From the cell containing the given text, extract its center point as [X, Y] coordinate. 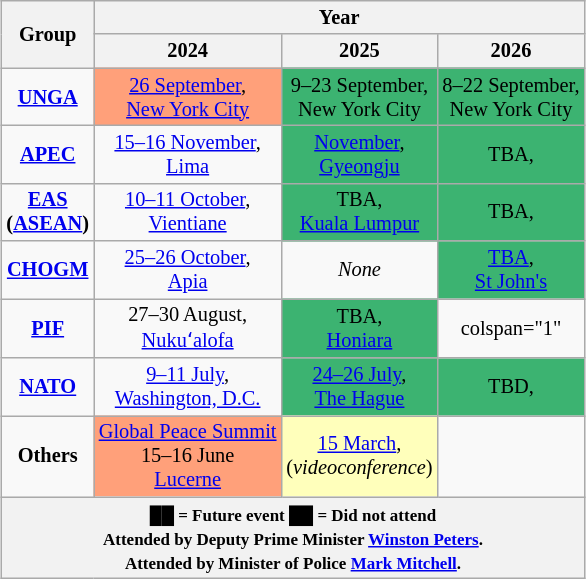
24–26 July, The Hague [359, 386]
APEC [48, 154]
2025 [359, 51]
Global Peace Summit15–16 June Lucerne [188, 456]
November, Gyeongju [359, 154]
TBA, St John's [510, 270]
Group [48, 34]
TBD, [510, 386]
EAS(ASEAN) [48, 212]
9–23 September, New York City [359, 97]
2026 [510, 51]
UNGA [48, 97]
PIF [48, 328]
colspan="1" [510, 328]
8–22 September, New York City [510, 97]
2024 [188, 51]
None [359, 270]
26 September, New York City [188, 97]
27–30 August, Nukuʻalofa [188, 328]
15–16 November, Lima [188, 154]
Year [340, 17]
Others [48, 456]
TBA, Honiara [359, 328]
██ = Future event ██ = Did not attend Attended by Deputy Prime Minister Winston Peters.Attended by Minister of Police Mark Mitchell. [294, 538]
15 March,(videoconference) [359, 456]
TBA, Kuala Lumpur [359, 212]
10–11 October, Vientiane [188, 212]
9–11 July, Washington, D.C. [188, 386]
NATO [48, 386]
25–26 October, Apia [188, 270]
CHOGM [48, 270]
